Find where the given text appears and provide that cell's center as (X, Y) coordinate. 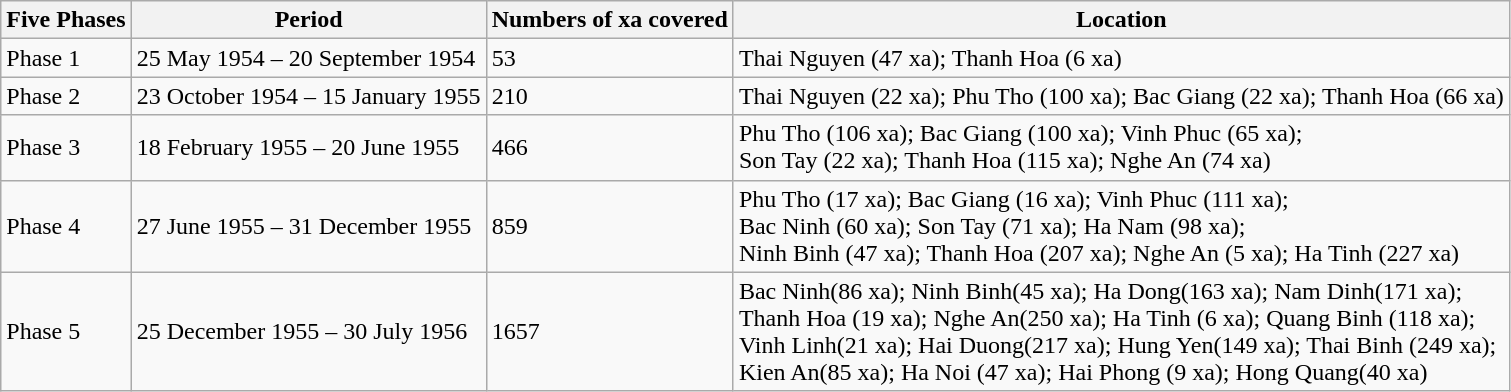
Location (1121, 20)
25 December 1955 – 30 July 1956 (308, 332)
Phase 1 (66, 58)
25 May 1954 – 20 September 1954 (308, 58)
23 October 1954 – 15 January 1955 (308, 96)
Phase 4 (66, 226)
Phase 2 (66, 96)
Phase 3 (66, 148)
Thai Nguyen (47 xa); Thanh Hoa (6 xa) (1121, 58)
1657 (610, 332)
Phase 5 (66, 332)
210 (610, 96)
Numbers of xa covered (610, 20)
Thai Nguyen (22 xa); Phu Tho (100 xa); Bac Giang (22 xa); Thanh Hoa (66 xa) (1121, 96)
Phu Tho (106 xa); Bac Giang (100 xa); Vinh Phuc (65 xa);Son Tay (22 xa); Thanh Hoa (115 xa); Nghe An (74 xa) (1121, 148)
53 (610, 58)
18 February 1955 – 20 June 1955 (308, 148)
Five Phases (66, 20)
466 (610, 148)
Period (308, 20)
27 June 1955 – 31 December 1955 (308, 226)
859 (610, 226)
